Locate the cell with the specified text and output its [X, Y] center coordinate. 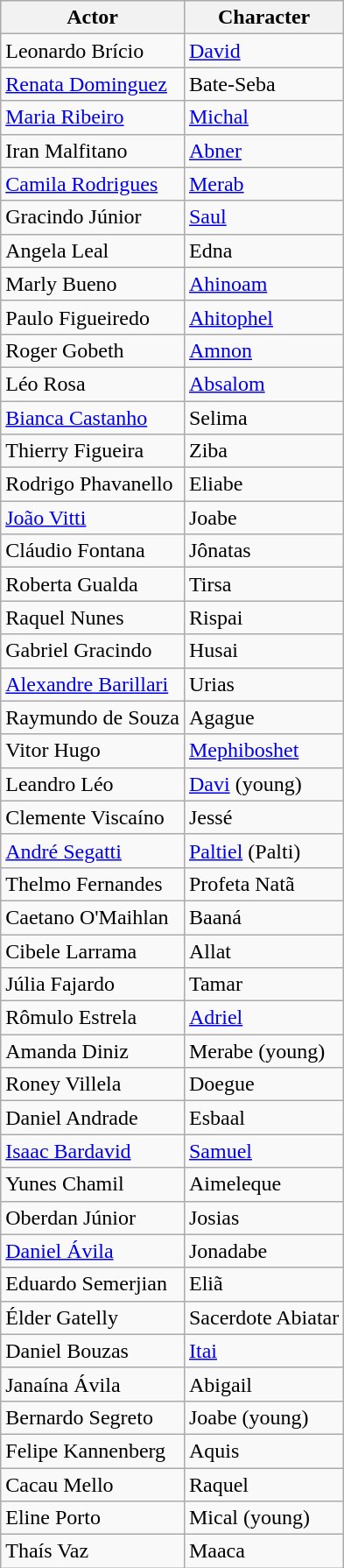
Sacerdote Abiatar [263, 1317]
Roger Gobeth [93, 350]
Jessé [263, 817]
Agague [263, 717]
Merabe (young) [263, 1051]
Michal [263, 117]
Oberdan Júnior [93, 1218]
Caetano O'Maihlan [93, 917]
Thaís Vaz [93, 1551]
Júlia Fajardo [93, 985]
Tirsa [263, 584]
Daniel Andrade [93, 1118]
Roney Villela [93, 1084]
Angela Leal [93, 251]
Yunes Chamil [93, 1184]
Bate-Seba [263, 84]
Saul [263, 217]
Abner [263, 151]
Allat [263, 950]
Character [263, 18]
Janaína Ávila [93, 1384]
Gabriel Gracindo [93, 651]
Felipe Kannenberg [93, 1451]
Joabe [263, 518]
Iran Malfitano [93, 151]
Eline Porto [93, 1518]
David [263, 51]
Clemente Viscaíno [93, 817]
Esbaal [263, 1118]
Isaac Bardavid [93, 1151]
Doegue [263, 1084]
Leonardo Brício [93, 51]
Joabe (young) [263, 1417]
Bernardo Segreto [93, 1417]
Bianca Castanho [93, 418]
Cacau Mello [93, 1485]
Ahitophel [263, 317]
Merab [263, 184]
Rômulo Estrela [93, 1018]
Itai [263, 1351]
Aimeleque [263, 1184]
Tamar [263, 985]
Daniel Bouzas [93, 1351]
Urias [263, 684]
Daniel Ávila [93, 1251]
João Vitti [93, 518]
Amanda Diniz [93, 1051]
Ziba [263, 451]
Raquel Nunes [93, 618]
Paulo Figueiredo [93, 317]
Renata Dominguez [93, 84]
Cláudio Fontana [93, 551]
Rispai [263, 618]
Ahinoam [263, 284]
Leandro Léo [93, 784]
Léo Rosa [93, 384]
Selima [263, 418]
Thelmo Fernandes [93, 884]
Camila Rodrigues [93, 184]
Mical (young) [263, 1518]
Husai [263, 651]
Rodrigo Phavanello [93, 484]
Baaná [263, 917]
Vitor Hugo [93, 751]
Élder Gatelly [93, 1317]
Paltiel (Palti) [263, 851]
Amnon [263, 350]
Mephiboshet [263, 751]
Eduardo Semerjian [93, 1284]
Josias [263, 1218]
Alexandre Barillari [93, 684]
Samuel [263, 1151]
Roberta Gualda [93, 584]
Raymundo de Souza [93, 717]
Abigail [263, 1384]
Aquis [263, 1451]
Adriel [263, 1018]
Jônatas [263, 551]
Absalom [263, 384]
Cibele Larrama [93, 950]
Davi (young) [263, 784]
André Segatti [93, 851]
Jonadabe [263, 1251]
Thierry Figueira [93, 451]
Maaca [263, 1551]
Raquel [263, 1485]
Profeta Natã [263, 884]
Maria Ribeiro [93, 117]
Edna [263, 251]
Eliabe [263, 484]
Marly Bueno [93, 284]
Actor [93, 18]
Eliã [263, 1284]
Gracindo Júnior [93, 217]
